Capture the cell that displays the provided text and extract its [x, y] central coordinate. 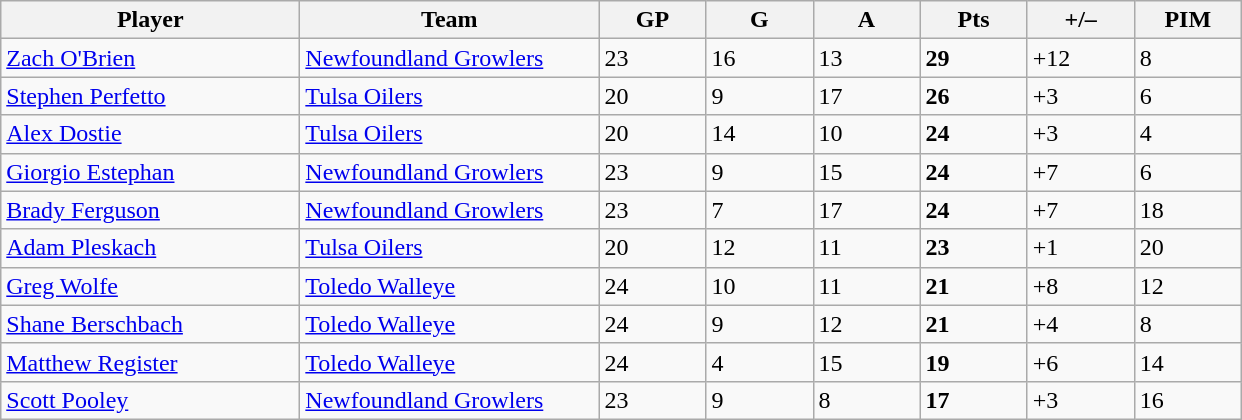
G [760, 20]
13 [866, 58]
Pts [974, 20]
A [866, 20]
19 [974, 362]
+/– [1080, 20]
Giorgio Estephan [150, 172]
+12 [1080, 58]
29 [974, 58]
26 [974, 96]
Adam Pleskach [150, 248]
Zach O'Brien [150, 58]
18 [1188, 210]
Scott Pooley [150, 400]
PIM [1188, 20]
Shane Berschbach [150, 324]
7 [760, 210]
Alex Dostie [150, 134]
GP [652, 20]
Stephen Perfetto [150, 96]
+1 [1080, 248]
+4 [1080, 324]
Matthew Register [150, 362]
+8 [1080, 286]
Player [150, 20]
+6 [1080, 362]
Team [450, 20]
Brady Ferguson [150, 210]
Greg Wolfe [150, 286]
